Pinpoint the cell where the given text exists, returning its [x, y] midpoint coordinate. 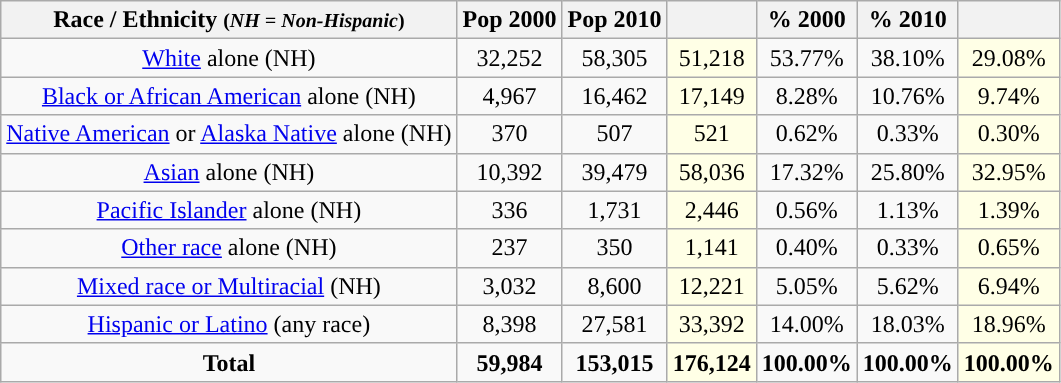
Black or African American alone (NH) [229, 96]
6.94% [1008, 286]
18.96% [1008, 324]
% 2000 [806, 20]
176,124 [712, 362]
17.32% [806, 172]
4,967 [510, 96]
29.08% [1008, 58]
Mixed race or Multiracial (NH) [229, 286]
0.30% [1008, 134]
1.39% [1008, 210]
Hispanic or Latino (any race) [229, 324]
18.03% [908, 324]
17,149 [712, 96]
Native American or Alaska Native alone (NH) [229, 134]
12,221 [712, 286]
0.65% [1008, 248]
Asian alone (NH) [229, 172]
5.05% [806, 286]
237 [510, 248]
1,731 [614, 210]
9.74% [1008, 96]
Other race alone (NH) [229, 248]
8,600 [614, 286]
350 [614, 248]
% 2010 [908, 20]
27,581 [614, 324]
Pop 2000 [510, 20]
14.00% [806, 324]
33,392 [712, 324]
507 [614, 134]
58,036 [712, 172]
16,462 [614, 96]
White alone (NH) [229, 58]
8,398 [510, 324]
58,305 [614, 58]
10.76% [908, 96]
32,252 [510, 58]
336 [510, 210]
53.77% [806, 58]
38.10% [908, 58]
521 [712, 134]
1.13% [908, 210]
25.80% [908, 172]
59,984 [510, 362]
Race / Ethnicity (NH = Non-Hispanic) [229, 20]
51,218 [712, 58]
0.62% [806, 134]
Pacific Islander alone (NH) [229, 210]
Total [229, 362]
3,032 [510, 286]
32.95% [1008, 172]
5.62% [908, 286]
153,015 [614, 362]
0.56% [806, 210]
1,141 [712, 248]
2,446 [712, 210]
0.40% [806, 248]
39,479 [614, 172]
10,392 [510, 172]
Pop 2010 [614, 20]
370 [510, 134]
8.28% [806, 96]
